Provide the (x, y) coordinate of the cell's center where the given text is located.  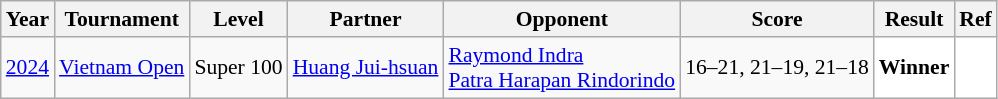
Raymond Indra Patra Harapan Rindorindo (562, 68)
Tournament (122, 19)
2024 (28, 68)
Winner (914, 68)
Result (914, 19)
16–21, 21–19, 21–18 (777, 68)
Level (238, 19)
Vietnam Open (122, 68)
Partner (366, 19)
Super 100 (238, 68)
Huang Jui-hsuan (366, 68)
Score (777, 19)
Opponent (562, 19)
Year (28, 19)
Ref (975, 19)
